Determine the [X, Y] coordinate at the center of the cell enclosing the given text.  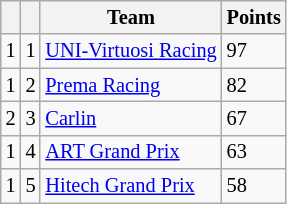
Team [130, 17]
Hitech Grand Prix [130, 186]
3 [31, 118]
67 [254, 118]
Carlin [130, 118]
58 [254, 186]
5 [31, 186]
Prema Racing [130, 85]
ART Grand Prix [130, 152]
4 [31, 152]
63 [254, 152]
Points [254, 17]
97 [254, 51]
UNI-Virtuosi Racing [130, 51]
82 [254, 85]
